Identify which cell holds the provided text, then report its (x, y) central coordinate. 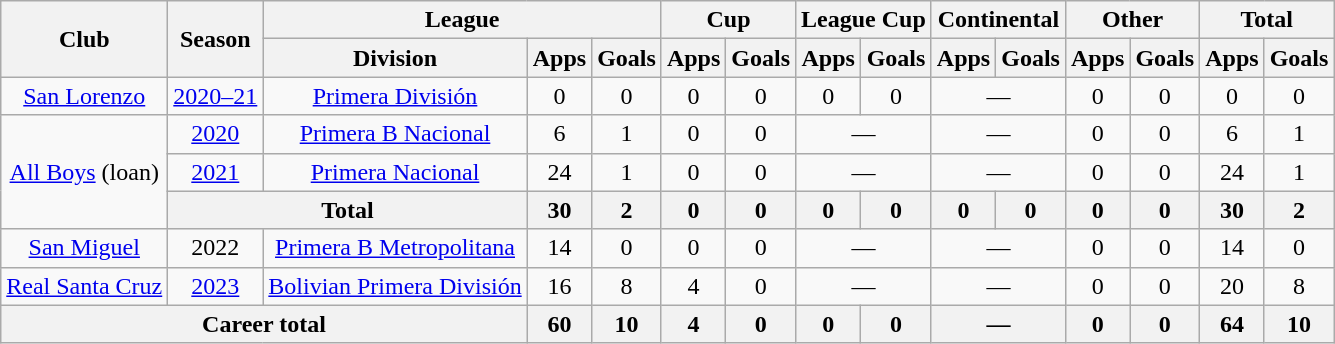
Division (395, 58)
Club (84, 39)
16 (559, 286)
League (462, 20)
Primera B Nacional (395, 134)
Primera Nacional (395, 172)
Season (216, 39)
60 (559, 324)
League Cup (864, 20)
2022 (216, 248)
2020–21 (216, 96)
20 (1232, 286)
2021 (216, 172)
Continental (998, 20)
Primera B Metropolitana (395, 248)
San Miguel (84, 248)
Real Santa Cruz (84, 286)
2020 (216, 134)
San Lorenzo (84, 96)
Primera División (395, 96)
Career total (264, 324)
2023 (216, 286)
All Boys (loan) (84, 172)
Bolivian Primera División (395, 286)
Other (1132, 20)
64 (1232, 324)
Cup (728, 20)
